Output the [x, y] coordinate of the center of the cell containing the given text.  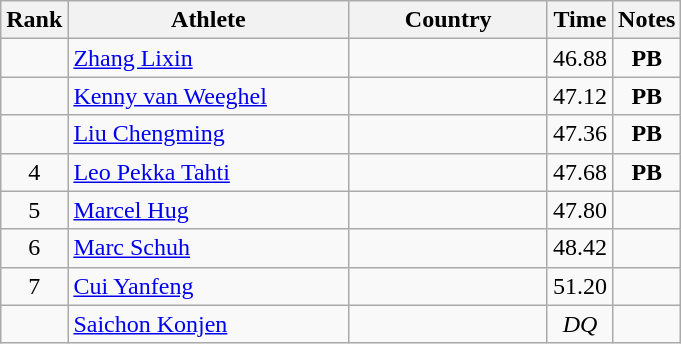
51.20 [580, 286]
47.36 [580, 134]
Notes [647, 20]
5 [34, 210]
47.12 [580, 96]
6 [34, 248]
Leo Pekka Tahti [208, 172]
Zhang Lixin [208, 58]
Country [448, 20]
Rank [34, 20]
48.42 [580, 248]
Kenny van Weeghel [208, 96]
47.68 [580, 172]
Marcel Hug [208, 210]
DQ [580, 324]
7 [34, 286]
4 [34, 172]
Liu Chengming [208, 134]
Cui Yanfeng [208, 286]
47.80 [580, 210]
Time [580, 20]
Athlete [208, 20]
Marc Schuh [208, 248]
46.88 [580, 58]
Saichon Konjen [208, 324]
